Search for the cell housing the specified text and yield its [X, Y] center coordinate. 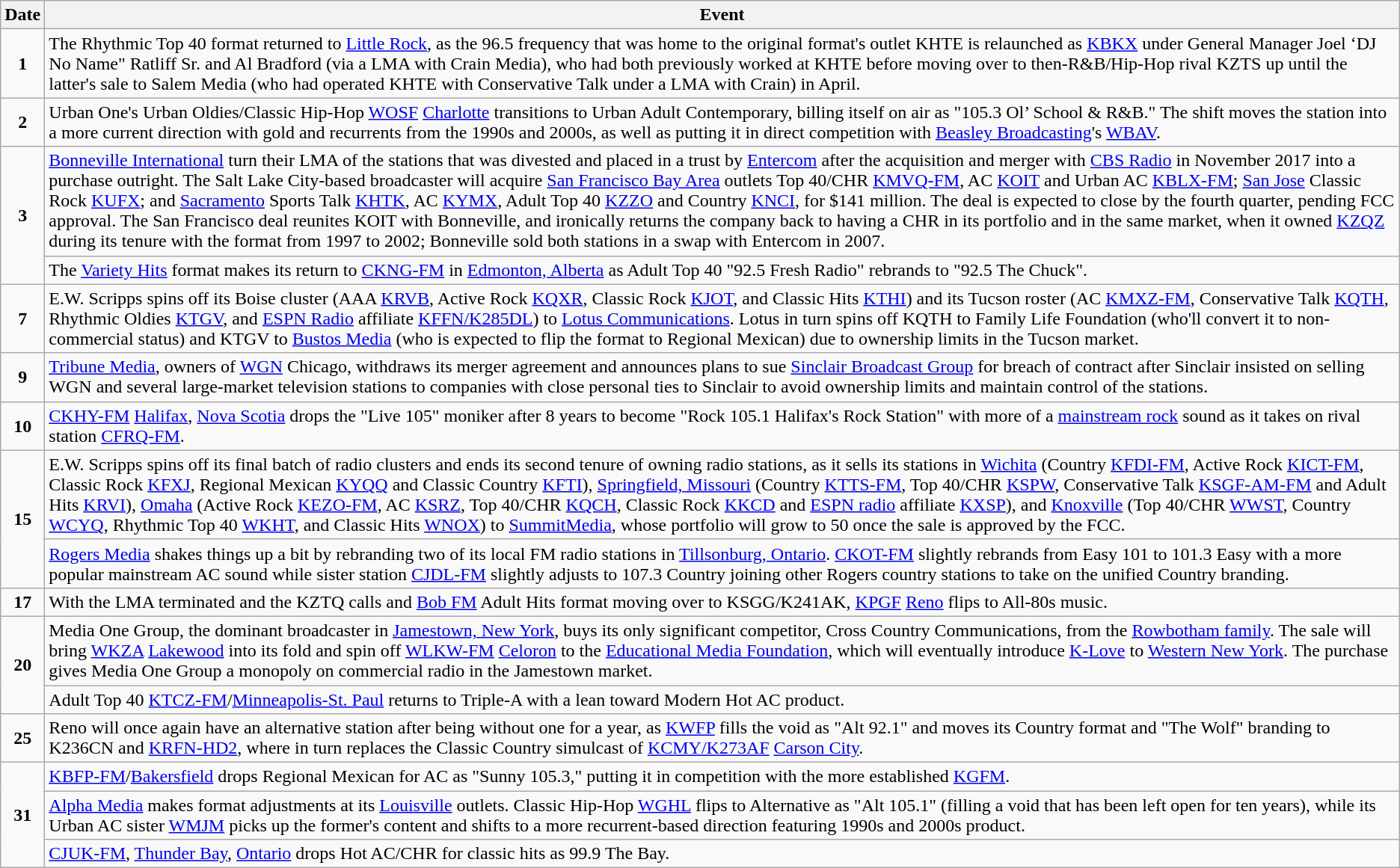
Event [722, 15]
25 [22, 739]
31 [22, 815]
2 [22, 123]
The Variety Hits format makes its return to CKNG-FM in Edmonton, Alberta as Adult Top 40 "92.5 Fresh Radio" rebrands to "92.5 The Chuck". [722, 270]
3 [22, 215]
9 [22, 377]
20 [22, 665]
KBFP-FM/Bakersfield drops Regional Mexican for AC as "Sunny 105.3," putting it in competition with the more established KGFM. [722, 777]
1 [22, 64]
10 [22, 426]
7 [22, 318]
Date [22, 15]
15 [22, 519]
With the LMA terminated and the KZTQ calls and Bob FM Adult Hits format moving over to KSGG/K241AK, KPGF Reno flips to All-80s music. [722, 602]
17 [22, 602]
Adult Top 40 KTCZ-FM/Minneapolis-St. Paul returns to Triple-A with a lean toward Modern Hot AC product. [722, 699]
CJUK-FM, Thunder Bay, Ontario drops Hot AC/CHR for classic hits as 99.9 The Bay. [722, 854]
